Provide the (x, y) coordinate of the cell's center where the given text is located.  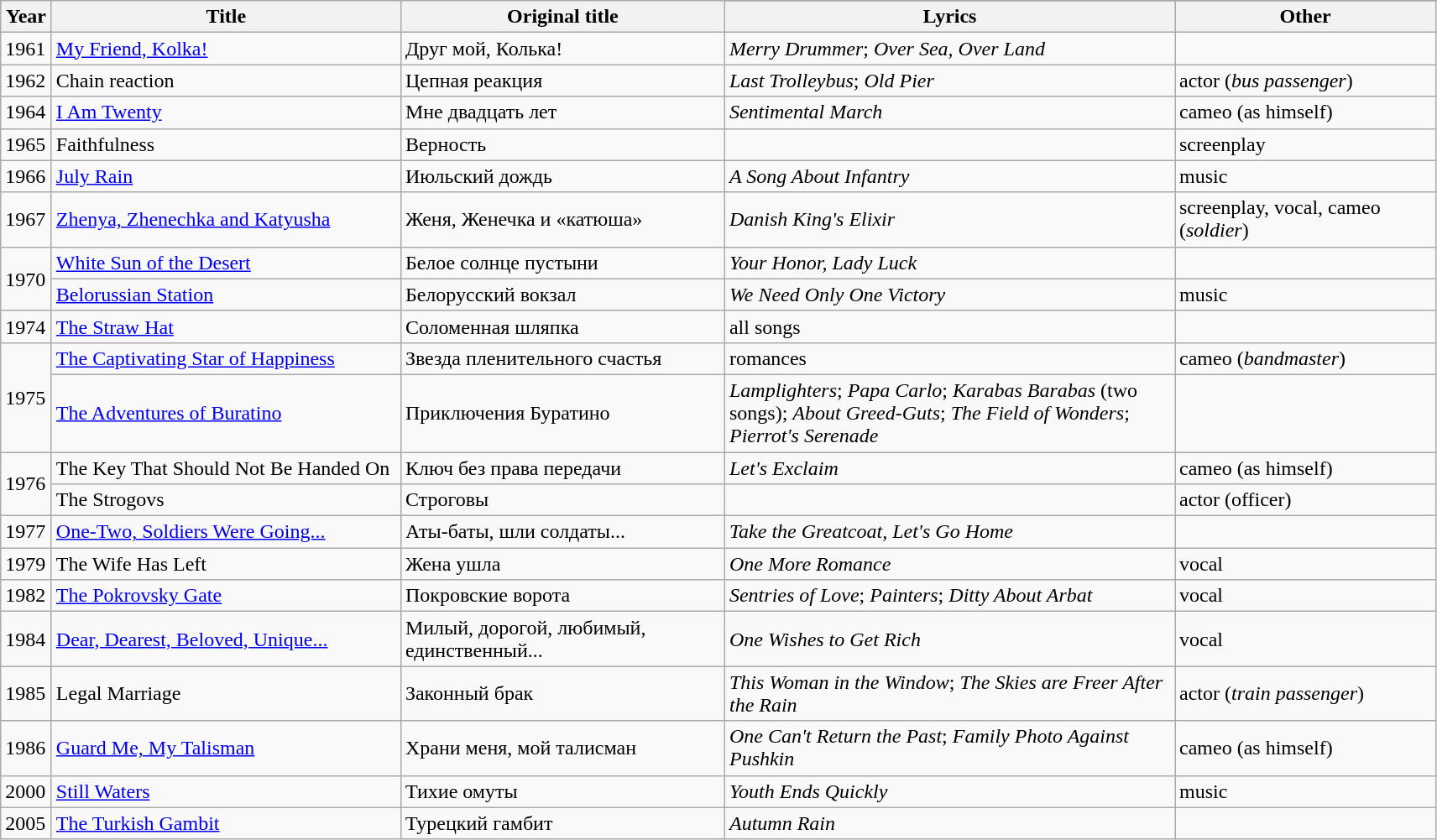
Турецкий гамбит (562, 823)
Храни меня, мой талисман (562, 749)
1974 (27, 326)
Autumn Rain (949, 823)
The Adventures of Buratino (226, 413)
Законный брак (562, 693)
all songs (949, 326)
screenplay (1306, 144)
1982 (27, 596)
actor (officer) (1306, 500)
One-Two, Soldiers Were Going... (226, 532)
Милый, дорогой, любимый, единственный... (562, 639)
Покровские ворота (562, 596)
Last Trolleybus; Old Pier (949, 81)
Звезда пленительного счастья (562, 358)
Danish King's Elixir (949, 220)
Merry Drummer; Over Sea, Over Land (949, 49)
1970 (27, 279)
1977 (27, 532)
1986 (27, 749)
1964 (27, 112)
We Need Only One Victory (949, 295)
1962 (27, 81)
The Wife Has Left (226, 564)
Цепная реакция (562, 81)
1975 (27, 397)
actor (train passenger) (1306, 693)
Приключения Буратино (562, 413)
Соломенная шляпка (562, 326)
The Straw Hat (226, 326)
Take the Greatcoat, Let's Go Home (949, 532)
2005 (27, 823)
Legal Marriage (226, 693)
Белорусский вокзал (562, 295)
Zhenya, Zhenechka and Katyusha (226, 220)
1979 (27, 564)
The Captivating Star of Happiness (226, 358)
Друг мой, Колька! (562, 49)
1984 (27, 639)
Lamplighters; Papa Carlo; Karabas Barabas (two songs); About Greed-Guts; The Field of Wonders; Pierrot's Serenade (949, 413)
1966 (27, 176)
1961 (27, 49)
Sentries of Love; Painters; Ditty About Arbat (949, 596)
Youth Ends Quickly (949, 791)
One Wishes to Get Rich (949, 639)
My Friend, Kolka! (226, 49)
Тихие омуты (562, 791)
The Turkish Gambit (226, 823)
Title (226, 17)
1985 (27, 693)
1976 (27, 483)
Chain reaction (226, 81)
Faithfulness (226, 144)
Let's Exclaim (949, 467)
A Song About Infantry (949, 176)
romances (949, 358)
The Strogovs (226, 500)
I Am Twenty (226, 112)
Белое солнце пустыни (562, 263)
Other (1306, 17)
Guard Me, My Talisman (226, 749)
Аты-баты, шли солдаты... (562, 532)
screenplay, vocal, cameo (soldier) (1306, 220)
Мне двадцать лет (562, 112)
One Can't Return the Past; Family Photo Against Pushkin (949, 749)
Original title (562, 17)
Dear, Dearest, Beloved, Unique... (226, 639)
The Pokrovsky Gate (226, 596)
Lyrics (949, 17)
1967 (27, 220)
Your Honor, Lady Luck (949, 263)
This Woman in the Window; The Skies are Freer After the Rain (949, 693)
July Rain (226, 176)
cameo (bandmaster) (1306, 358)
One More Romance (949, 564)
Жена ушла (562, 564)
White Sun of the Desert (226, 263)
The Key That Should Not Be Handed On (226, 467)
Belorussian Station (226, 295)
1965 (27, 144)
Ключ без права передачи (562, 467)
Year (27, 17)
2000 (27, 791)
Still Waters (226, 791)
actor (bus passenger) (1306, 81)
Июльский дождь (562, 176)
Верность (562, 144)
Строговы (562, 500)
Sentimental March (949, 112)
Женя, Женечка и «катюша» (562, 220)
